Scan for the cell matching the given text and deliver its (x, y) coordinate at center. 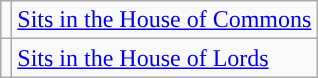
Sits in the House of Commons (164, 20)
Sits in the House of Lords (164, 58)
